For the text-containing cell, return its midpoint in [X, Y] coordinate format. 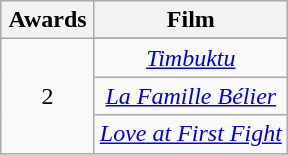
2 [48, 96]
Love at First Fight [190, 134]
Awards [48, 20]
La Famille Bélier [190, 96]
Film [190, 20]
Timbuktu [190, 58]
